Extract the (X, Y) coordinate from the center of the cell holding the provided text.  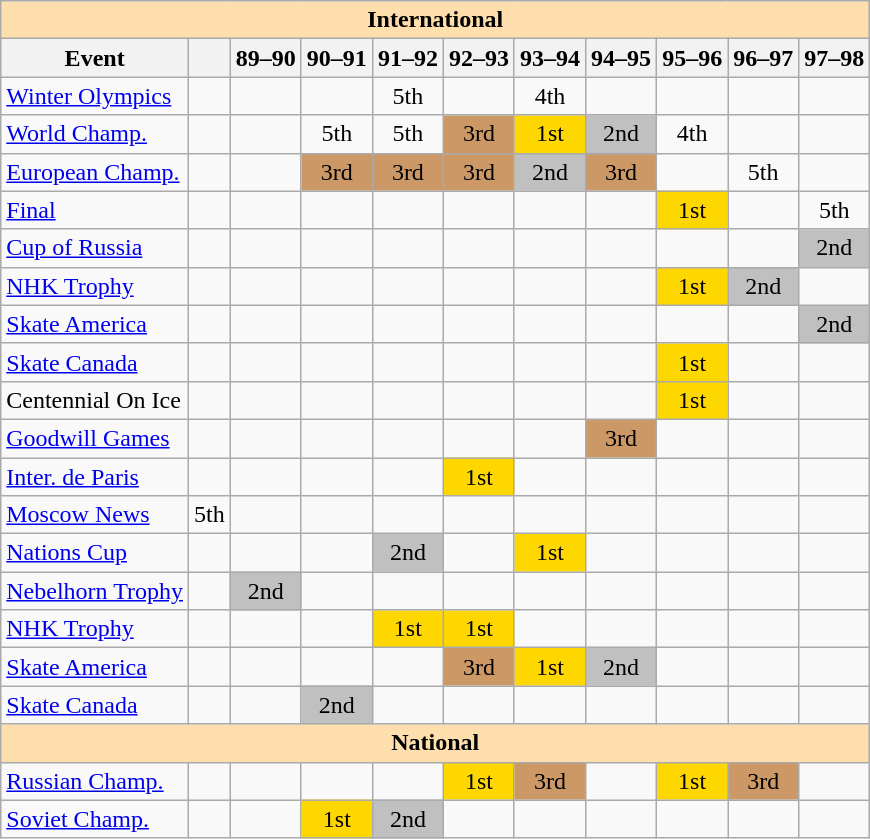
96–97 (764, 58)
90–91 (336, 58)
Moscow News (95, 515)
92–93 (478, 58)
Nations Cup (95, 553)
97–98 (834, 58)
Final (95, 210)
91–92 (408, 58)
94–95 (622, 58)
Event (95, 58)
National (436, 743)
Soviet Champ. (95, 819)
Centennial On Ice (95, 400)
International (436, 20)
World Champ. (95, 134)
Inter. de Paris (95, 477)
95–96 (692, 58)
89–90 (266, 58)
93–94 (550, 58)
Russian Champ. (95, 781)
Winter Olympics (95, 96)
Nebelhorn Trophy (95, 591)
Cup of Russia (95, 248)
Goodwill Games (95, 438)
European Champ. (95, 172)
